Locate the cell with the specified text and output its (x, y) center coordinate. 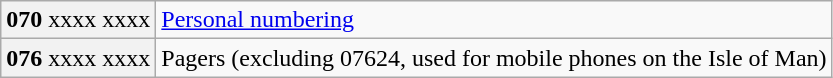
Personal numbering (494, 20)
076 xxxx xxxx (78, 58)
Pagers (excluding 07624, used for mobile phones on the Isle of Man) (494, 58)
070 xxxx xxxx (78, 20)
